Find where the given text appears and provide that cell's center as (X, Y) coordinate. 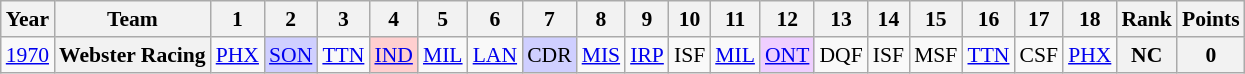
5 (443, 19)
12 (787, 19)
1 (238, 19)
8 (602, 19)
0 (1211, 55)
9 (647, 19)
ONT (787, 55)
16 (988, 19)
CDR (550, 55)
4 (393, 19)
7 (550, 19)
MIS (602, 55)
1970 (28, 55)
DQF (840, 55)
10 (690, 19)
Points (1211, 19)
15 (936, 19)
18 (1090, 19)
17 (1040, 19)
11 (735, 19)
14 (888, 19)
Year (28, 19)
IRP (647, 55)
Team (132, 19)
Rank (1146, 19)
IND (393, 55)
13 (840, 19)
Webster Racing (132, 55)
3 (343, 19)
2 (290, 19)
CSF (1040, 55)
6 (495, 19)
LAN (495, 55)
SON (290, 55)
NC (1146, 55)
MSF (936, 55)
